Pinpoint the cell where the given text exists, returning its (x, y) midpoint coordinate. 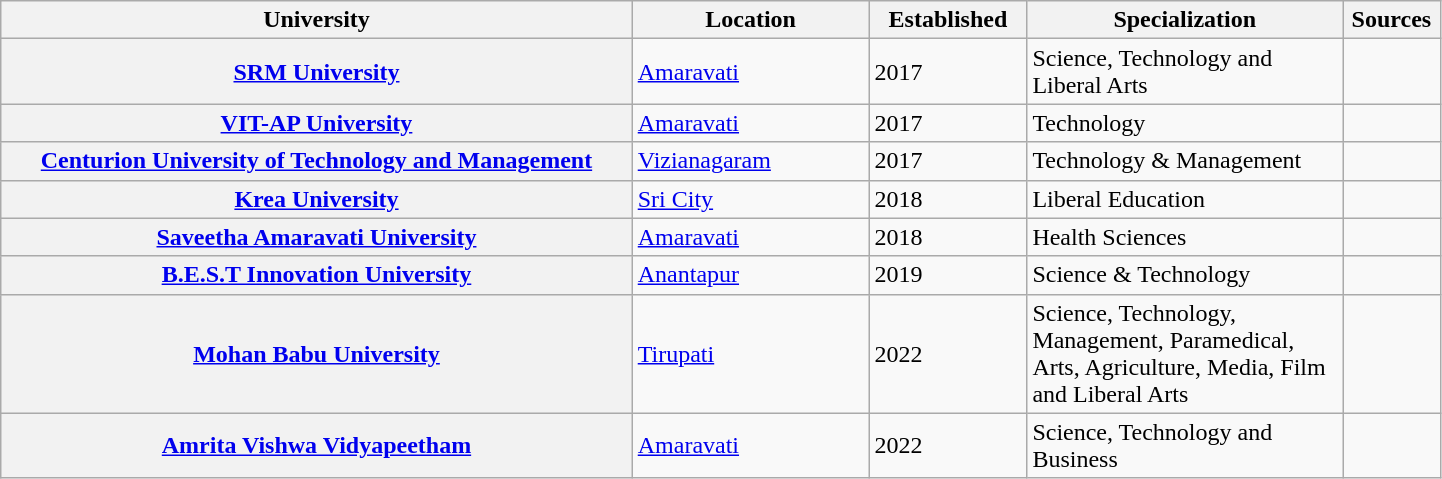
B.E.S.T Innovation University (316, 275)
Science, Technology, Management, Paramedical, Arts, Agriculture, Media, Film and Liberal Arts (1185, 354)
Sri City (750, 199)
2019 (948, 275)
Health Sciences (1185, 237)
Tirupati (750, 354)
Sources (1392, 20)
Location (750, 20)
Technology & Management (1185, 161)
SRM University (316, 72)
Specialization (1185, 20)
Anantapur (750, 275)
Amrita Vishwa Vidyapeetham (316, 446)
Centurion University of Technology and Management (316, 161)
Technology (1185, 123)
Science & Technology (1185, 275)
University (316, 20)
Science, Technology and Liberal Arts (1185, 72)
Saveetha Amaravati University (316, 237)
Vizianagaram (750, 161)
Liberal Education (1185, 199)
Science, Technology and Business (1185, 446)
Established (948, 20)
VIT-AP University (316, 123)
Mohan Babu University (316, 354)
Krea University (316, 199)
